Provide the [x, y] coordinate of the cell's center where the given text is located.  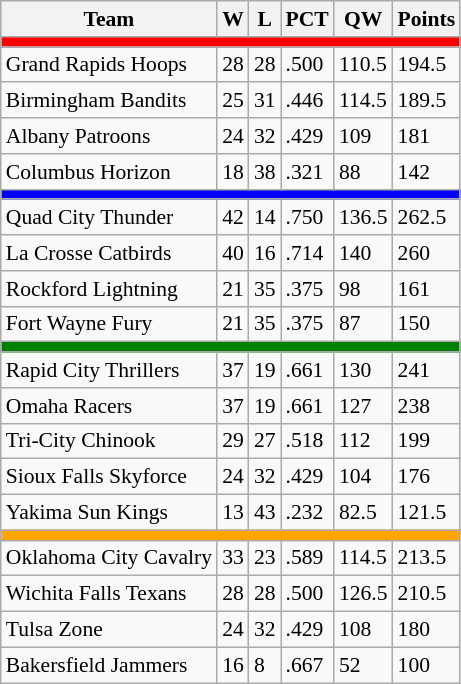
109 [364, 136]
126.5 [364, 594]
25 [233, 101]
Quad City Thunder [109, 218]
.446 [308, 101]
Tulsa Zone [109, 630]
121.5 [427, 513]
262.5 [427, 218]
QW [364, 19]
.667 [308, 665]
Rockford Lightning [109, 289]
33 [233, 558]
.232 [308, 513]
31 [265, 101]
108 [364, 630]
27 [265, 441]
Fort Wayne Fury [109, 324]
8 [265, 665]
.750 [308, 218]
Columbus Horizon [109, 172]
142 [427, 172]
Tri-City Chinook [109, 441]
98 [364, 289]
Team [109, 19]
127 [364, 406]
.518 [308, 441]
.714 [308, 253]
.589 [308, 558]
140 [364, 253]
29 [233, 441]
14 [265, 218]
82.5 [364, 513]
Bakersfield Jammers [109, 665]
161 [427, 289]
W [233, 19]
213.5 [427, 558]
189.5 [427, 101]
38 [265, 172]
181 [427, 136]
112 [364, 441]
88 [364, 172]
100 [427, 665]
L [265, 19]
Yakima Sun Kings [109, 513]
110.5 [364, 65]
Grand Rapids Hoops [109, 65]
Wichita Falls Texans [109, 594]
Albany Patroons [109, 136]
42 [233, 218]
136.5 [364, 218]
18 [233, 172]
.321 [308, 172]
241 [427, 370]
150 [427, 324]
260 [427, 253]
Omaha Racers [109, 406]
PCT [308, 19]
Birmingham Bandits [109, 101]
Sioux Falls Skyforce [109, 477]
52 [364, 665]
Points [427, 19]
238 [427, 406]
104 [364, 477]
176 [427, 477]
13 [233, 513]
40 [233, 253]
180 [427, 630]
Oklahoma City Cavalry [109, 558]
194.5 [427, 65]
23 [265, 558]
87 [364, 324]
199 [427, 441]
La Crosse Catbirds [109, 253]
Rapid City Thrillers [109, 370]
43 [265, 513]
130 [364, 370]
210.5 [427, 594]
